Return the (X, Y) coordinate for the center point of the cell that contains the specified text.  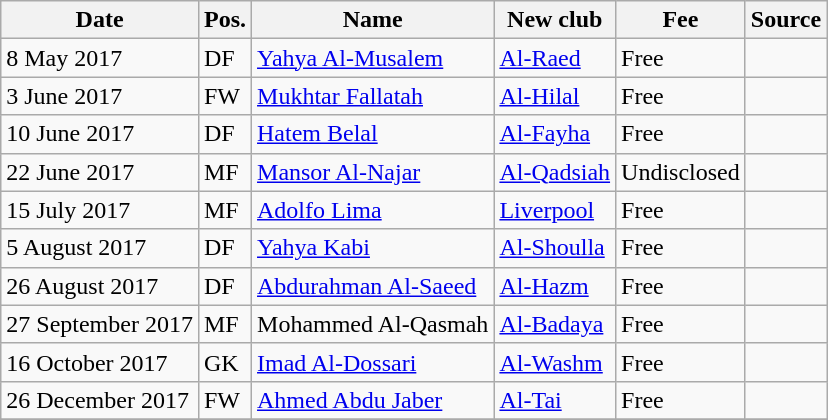
8 May 2017 (100, 58)
16 October 2017 (100, 362)
Yahya Kabi (373, 248)
Abdurahman Al-Saeed (373, 286)
26 December 2017 (100, 400)
Yahya Al-Musalem (373, 58)
5 August 2017 (100, 248)
Hatem Belal (373, 134)
Pos. (224, 20)
Al-Washm (555, 362)
Undisclosed (681, 172)
27 September 2017 (100, 324)
Mukhtar Fallatah (373, 96)
Al-Badaya (555, 324)
10 June 2017 (100, 134)
Al-Qadsiah (555, 172)
GK (224, 362)
Adolfo Lima (373, 210)
Date (100, 20)
3 June 2017 (100, 96)
Fee (681, 20)
Source (786, 20)
Al-Hazm (555, 286)
Al-Shoulla (555, 248)
Imad Al-Dossari (373, 362)
New club (555, 20)
Mansor Al-Najar (373, 172)
Ahmed Abdu Jaber (373, 400)
Liverpool (555, 210)
Al-Fayha (555, 134)
Mohammed Al-Qasmah (373, 324)
Name (373, 20)
22 June 2017 (100, 172)
26 August 2017 (100, 286)
Al-Hilal (555, 96)
Al-Raed (555, 58)
15 July 2017 (100, 210)
Al-Tai (555, 400)
